For the text-containing cell, return its midpoint in (x, y) coordinate format. 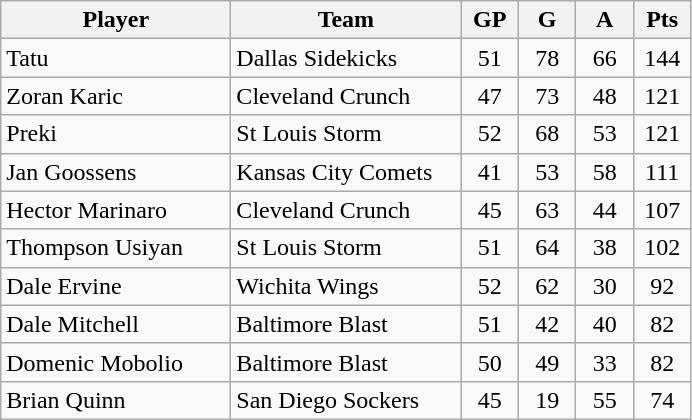
Domenic Mobolio (116, 362)
42 (546, 324)
Player (116, 20)
Brian Quinn (116, 400)
74 (662, 400)
Team (346, 20)
63 (546, 210)
Hector Marinaro (116, 210)
68 (546, 134)
92 (662, 286)
38 (604, 248)
144 (662, 58)
Tatu (116, 58)
48 (604, 96)
107 (662, 210)
Dale Ervine (116, 286)
G (546, 20)
62 (546, 286)
47 (490, 96)
64 (546, 248)
111 (662, 172)
66 (604, 58)
Dale Mitchell (116, 324)
49 (546, 362)
30 (604, 286)
Thompson Usiyan (116, 248)
Preki (116, 134)
Zoran Karic (116, 96)
55 (604, 400)
33 (604, 362)
19 (546, 400)
Pts (662, 20)
Wichita Wings (346, 286)
40 (604, 324)
73 (546, 96)
San Diego Sockers (346, 400)
Jan Goossens (116, 172)
58 (604, 172)
Dallas Sidekicks (346, 58)
41 (490, 172)
102 (662, 248)
GP (490, 20)
50 (490, 362)
78 (546, 58)
A (604, 20)
Kansas City Comets (346, 172)
44 (604, 210)
